Detect which cell encompasses the target text, then output its (x, y) center coordinate. 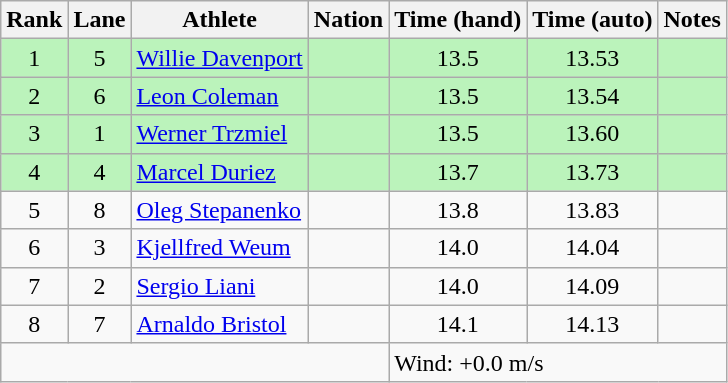
Sergio Liani (220, 286)
13.73 (592, 172)
Notes (692, 20)
13.7 (458, 172)
Marcel Duriez (220, 172)
Rank (34, 20)
14.04 (592, 248)
13.60 (592, 134)
Willie Davenport (220, 58)
Oleg Stepanenko (220, 210)
13.83 (592, 210)
Leon Coleman (220, 96)
Arnaldo Bristol (220, 324)
Werner Trzmiel (220, 134)
14.1 (458, 324)
Kjellfred Weum (220, 248)
Lane (100, 20)
Wind: +0.0 m/s (558, 362)
Time (auto) (592, 20)
13.54 (592, 96)
Athlete (220, 20)
13.53 (592, 58)
Time (hand) (458, 20)
13.8 (458, 210)
Nation (348, 20)
14.09 (592, 286)
14.13 (592, 324)
